Pinpoint the cell where the given text exists, returning its [x, y] midpoint coordinate. 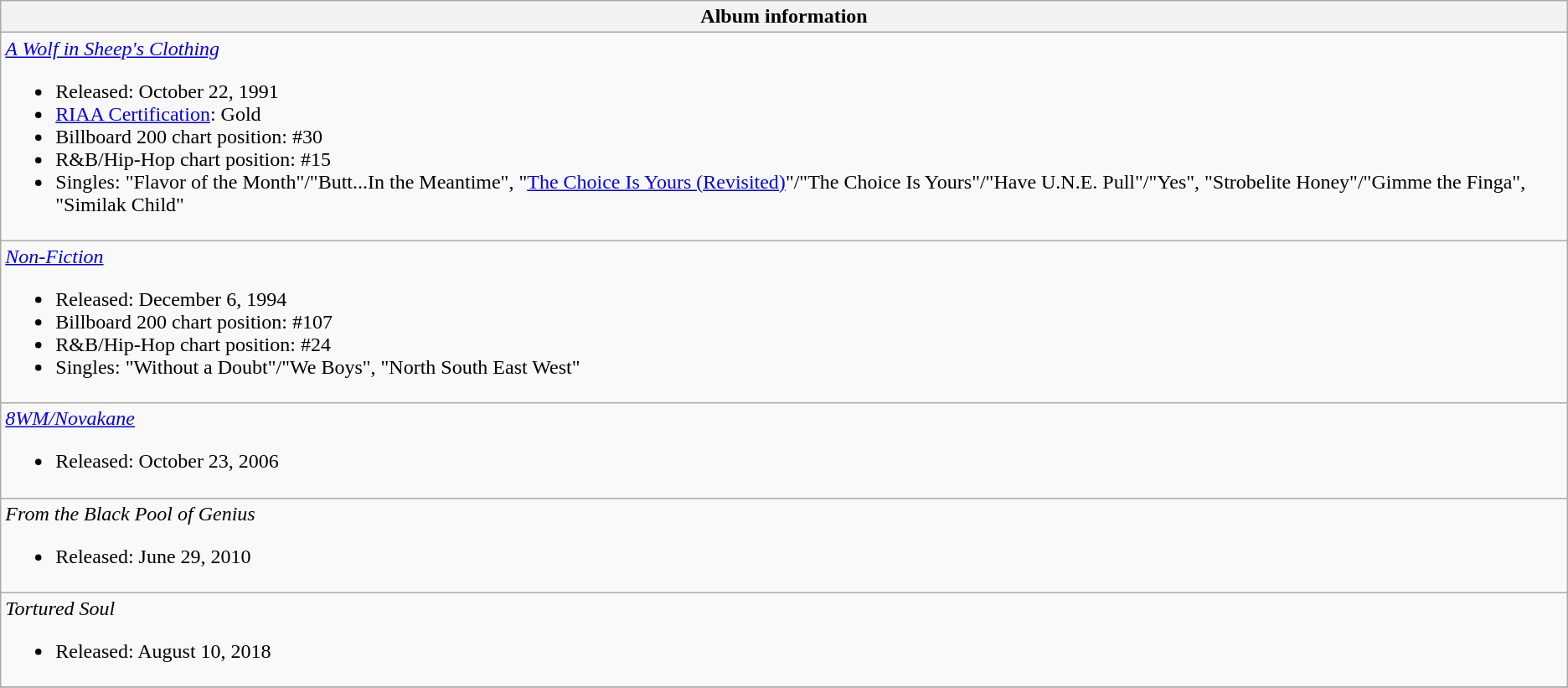
8WM/NovakaneReleased: October 23, 2006 [784, 451]
Album information [784, 17]
From the Black Pool of GeniusReleased: June 29, 2010 [784, 545]
Tortured SoulReleased: August 10, 2018 [784, 640]
